From the cell containing the given text, extract its center point as [x, y] coordinate. 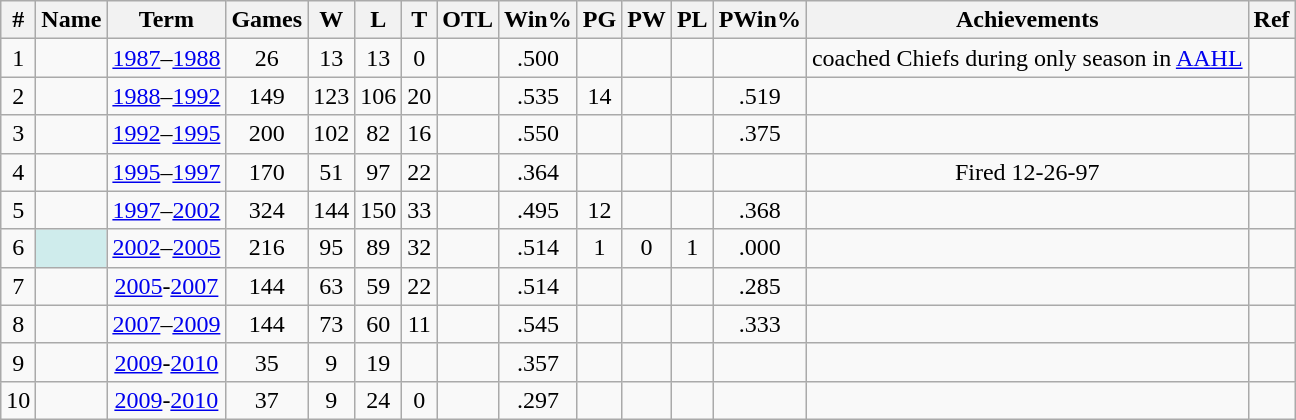
10 [18, 400]
59 [378, 286]
2005-2007 [166, 286]
Fired 12-26-97 [1027, 172]
T [420, 20]
89 [378, 248]
Term [166, 20]
51 [332, 172]
106 [378, 96]
149 [267, 96]
16 [420, 134]
.364 [538, 172]
PL [692, 20]
Ref [1272, 20]
1987–1988 [166, 58]
2002–2005 [166, 248]
OTL [468, 20]
Win% [538, 20]
95 [332, 248]
200 [267, 134]
# [18, 20]
102 [332, 134]
14 [599, 96]
Games [267, 20]
216 [267, 248]
150 [378, 210]
.368 [760, 210]
.550 [538, 134]
.495 [538, 210]
4 [18, 172]
.545 [538, 324]
33 [420, 210]
1997–2002 [166, 210]
170 [267, 172]
1992–1995 [166, 134]
2007–2009 [166, 324]
.357 [538, 362]
1995–1997 [166, 172]
2 [18, 96]
PWin% [760, 20]
82 [378, 134]
W [332, 20]
60 [378, 324]
.000 [760, 248]
coached Chiefs during only season in AAHL [1027, 58]
L [378, 20]
7 [18, 286]
PW [647, 20]
Achievements [1027, 20]
37 [267, 400]
73 [332, 324]
97 [378, 172]
324 [267, 210]
35 [267, 362]
1988–1992 [166, 96]
19 [378, 362]
32 [420, 248]
24 [378, 400]
8 [18, 324]
6 [18, 248]
5 [18, 210]
3 [18, 134]
20 [420, 96]
PG [599, 20]
.333 [760, 324]
11 [420, 324]
26 [267, 58]
.285 [760, 286]
.519 [760, 96]
123 [332, 96]
.375 [760, 134]
.297 [538, 400]
12 [599, 210]
63 [332, 286]
.535 [538, 96]
.500 [538, 58]
Name [72, 20]
